Search for the cell housing the specified text and yield its [X, Y] center coordinate. 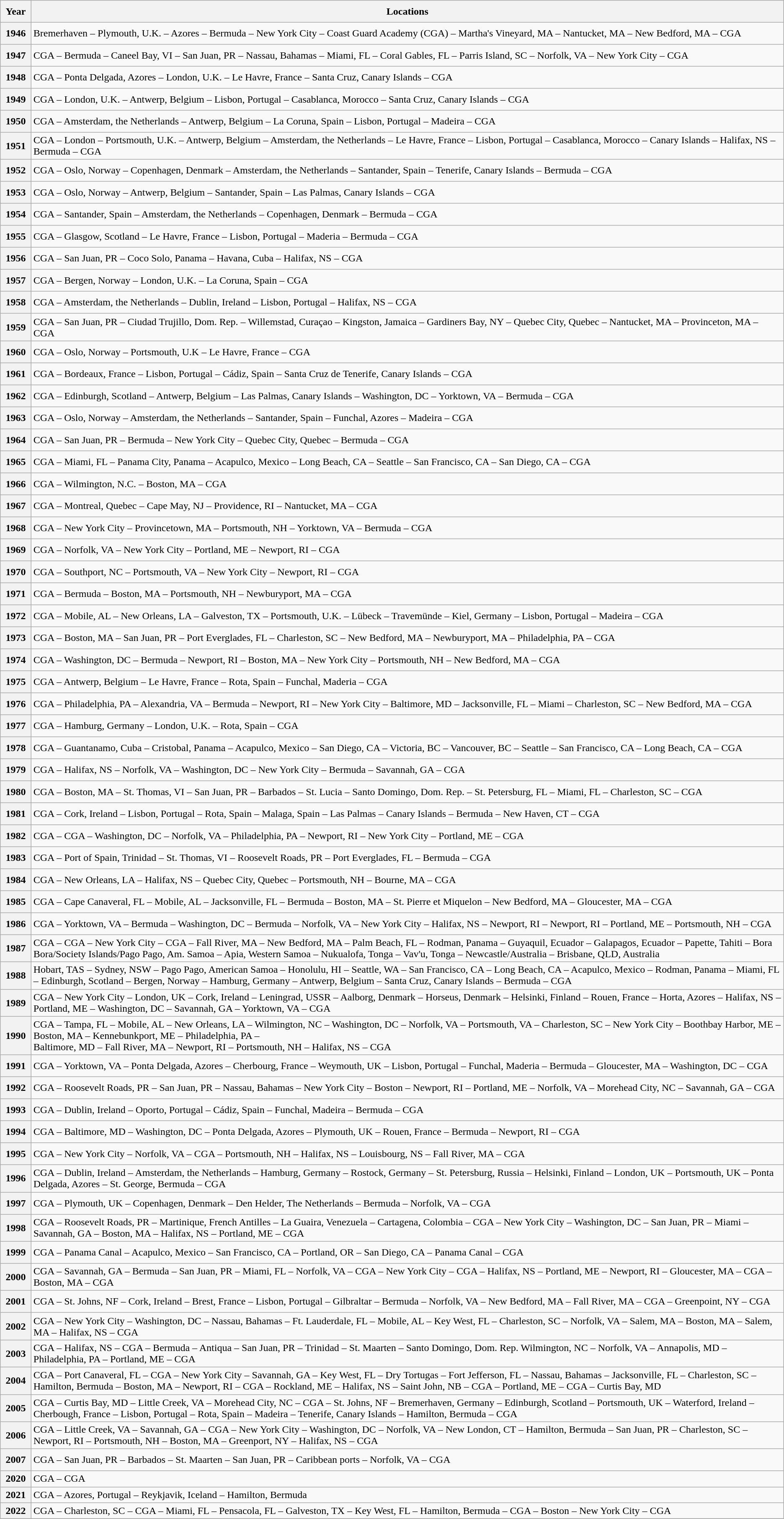
1983 [16, 858]
CGA – Antwerp, Belgium – Le Havre, France – Rota, Spain – Funchal, Maderia – CGA [407, 682]
CGA – Boston, MA – San Juan, PR – Port Everglades, FL – Charleston, SC – New Bedford, MA – Newburyport, MA – Philadelphia, PA – CGA [407, 638]
1970 [16, 571]
CGA – Miami, FL – Panama City, Panama – Acapulco, Mexico – Long Beach, CA – Seattle – San Francisco, CA – San Diego, CA – CGA [407, 462]
1996 [16, 1179]
1963 [16, 418]
Locations [407, 11]
1959 [16, 327]
1991 [16, 1066]
1997 [16, 1203]
1989 [16, 1003]
2005 [16, 1408]
1971 [16, 594]
1969 [16, 550]
2022 [16, 1511]
1966 [16, 483]
1946 [16, 33]
1948 [16, 77]
1977 [16, 726]
2006 [16, 1435]
1960 [16, 351]
2002 [16, 1326]
1992 [16, 1088]
1958 [16, 302]
CGA – Washington, DC – Bermuda – Newport, RI – Boston, MA – New York City – Portsmouth, NH – New Bedford, MA – CGA [407, 659]
CGA – CGA – Washington, DC – Norfolk, VA – Philadelphia, PA – Newport, RI – New York City – Portland, ME – CGA [407, 835]
1978 [16, 747]
1964 [16, 439]
1952 [16, 170]
1979 [16, 770]
1954 [16, 214]
1953 [16, 192]
CGA – Santander, Spain – Amsterdam, the Netherlands – Copenhagen, Denmark – Bermuda – CGA [407, 214]
CGA – Mobile, AL – New Orleans, LA – Galveston, TX – Portsmouth, U.K. – Lübeck – Travemünde – Kiel, Germany – Lisbon, Portugal – Madeira – CGA [407, 615]
CGA – Baltimore, MD – Washington, DC – Ponta Delgada, Azores – Plymouth, UK – Rouen, France – Bermuda – Newport, RI – CGA [407, 1132]
CGA – Southport, NC – Portsmouth, VA – New York City – Newport, RI – CGA [407, 571]
1987 [16, 948]
2001 [16, 1302]
CGA – Oslo, Norway – Copenhagen, Denmark – Amsterdam, the Netherlands – Santander, Spain – Tenerife, Canary Islands – Bermuda – CGA [407, 170]
2007 [16, 1460]
1980 [16, 791]
CGA – Dublin, Ireland – Oporto, Portugal – Cádiz, Spain – Funchal, Madeira – Bermuda – CGA [407, 1110]
CGA – Norfolk, VA – New York City – Portland, ME – Newport, RI – CGA [407, 550]
CGA – Wilmington, N.C. – Boston, MA – CGA [407, 483]
1968 [16, 527]
CGA – Oslo, Norway – Portsmouth, U.K – Le Havre, France – CGA [407, 351]
1973 [16, 638]
CGA – Oslo, Norway – Antwerp, Belgium – Santander, Spain – Las Palmas, Canary Islands – CGA [407, 192]
CGA – New Orleans, LA – Halifax, NS – Quebec City, Quebec – Portsmouth, NH – Bourne, MA – CGA [407, 879]
1951 [16, 146]
CGA – Bergen, Norway – London, U.K. – La Coruna, Spain – CGA [407, 280]
1974 [16, 659]
1999 [16, 1252]
1976 [16, 703]
CGA – CGA [407, 1479]
1981 [16, 814]
CGA – San Juan, PR – Coco Solo, Panama – Havana, Cuba – Halifax, NS – CGA [407, 258]
1947 [16, 55]
CGA – Panama Canal – Acapulco, Mexico – San Francisco, CA – Portland, OR – San Diego, CA – Panama Canal – CGA [407, 1252]
1950 [16, 121]
CGA – Amsterdam, the Netherlands – Antwerp, Belgium – La Coruna, Spain – Lisbon, Portugal – Madeira – CGA [407, 121]
CGA – Azores, Portugal – Reykjavik, Iceland – Hamilton, Bermuda [407, 1495]
1975 [16, 682]
1982 [16, 835]
CGA – Plymouth, UK – Copenhagen, Denmark – Den Helder, The Netherlands – Bermuda – Norfolk, VA – CGA [407, 1203]
CGA – New York City – Provincetown, MA – Portsmouth, NH – Yorktown, VA – Bermuda – CGA [407, 527]
2004 [16, 1381]
CGA – San Juan, PR – Bermuda – New York City – Quebec City, Quebec – Bermuda – CGA [407, 439]
CGA – Montreal, Quebec – Cape May, NJ – Providence, RI – Nantucket, MA – CGA [407, 506]
CGA – Cork, Ireland – Lisbon, Portugal – Rota, Spain – Malaga, Spain – Las Palmas – Canary Islands – Bermuda – New Haven, CT – CGA [407, 814]
CGA – Cape Canaveral, FL – Mobile, AL – Jacksonville, FL – Bermuda – Boston, MA – St. Pierre et Miquelon – New Bedford, MA – Gloucester, MA – CGA [407, 902]
1957 [16, 280]
1972 [16, 615]
CGA – London, U.K. – Antwerp, Belgium – Lisbon, Portugal – Casablanca, Morocco – Santa Cruz, Canary Islands – CGA [407, 99]
1955 [16, 236]
CGA – Ponta Delgada, Azores – London, U.K. – Le Havre, France – Santa Cruz, Canary Islands – CGA [407, 77]
1993 [16, 1110]
1965 [16, 462]
1961 [16, 374]
1962 [16, 395]
1990 [16, 1036]
CGA – Hamburg, Germany – London, U.K. – Rota, Spain – CGA [407, 726]
CGA – Edinburgh, Scotland – Antwerp, Belgium – Las Palmas, Canary Islands – Washington, DC – Yorktown, VA – Bermuda – CGA [407, 395]
2000 [16, 1277]
CGA – Oslo, Norway – Amsterdam, the Netherlands – Santander, Spain – Funchal, Azores – Madeira – CGA [407, 418]
CGA – Amsterdam, the Netherlands – Dublin, Ireland – Lisbon, Portugal – Halifax, NS – CGA [407, 302]
1988 [16, 975]
1984 [16, 879]
1998 [16, 1227]
1985 [16, 902]
1956 [16, 258]
CGA – New York City – Norfolk, VA – CGA – Portsmouth, NH – Halifax, NS – Louisbourg, NS – Fall River, MA – CGA [407, 1154]
1967 [16, 506]
CGA – Glasgow, Scotland – Le Havre, France – Lisbon, Portugal – Maderia – Bermuda – CGA [407, 236]
CGA – Bordeaux, France – Lisbon, Portugal – Cádiz, Spain – Santa Cruz de Tenerife, Canary Islands – CGA [407, 374]
1949 [16, 99]
CGA – Port of Spain, Trinidad – St. Thomas, VI – Roosevelt Roads, PR – Port Everglades, FL – Bermuda – CGA [407, 858]
1995 [16, 1154]
1986 [16, 923]
1994 [16, 1132]
CGA – San Juan, PR – Barbados – St. Maarten – San Juan, PR – Caribbean ports – Norfolk, VA – CGA [407, 1460]
2003 [16, 1353]
CGA – Halifax, NS – Norfolk, VA – Washington, DC – New York City – Bermuda – Savannah, GA – CGA [407, 770]
CGA – Bermuda – Boston, MA – Portsmouth, NH – Newburyport, MA – CGA [407, 594]
Year [16, 11]
CGA – Charleston, SC – CGA – Miami, FL – Pensacola, FL – Galveston, TX – Key West, FL – Hamilton, Bermuda – CGA – Boston – New York City – CGA [407, 1511]
2020 [16, 1479]
2021 [16, 1495]
